Return the [X, Y] coordinate for the center point of the cell that contains the specified text.  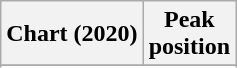
Peakposition [189, 34]
Chart (2020) [72, 34]
